Determine the (x, y) coordinate at the center of the cell enclosing the given text.  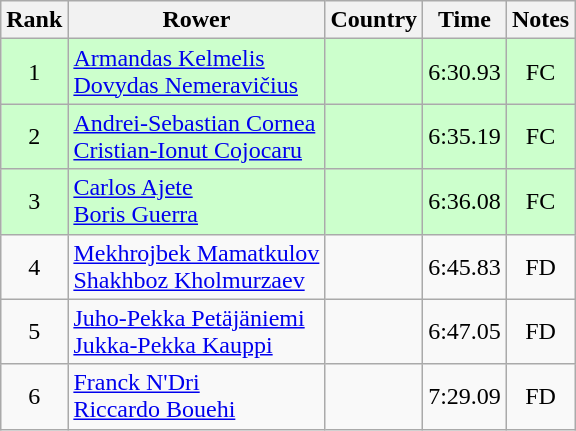
Armandas KelmelisDovydas Nemeravičius (196, 72)
Juho-Pekka PetäjäniemiJukka-Pekka Kauppi (196, 332)
Mekhrojbek MamatkulovShakhboz Kholmurzaev (196, 266)
6:47.05 (465, 332)
2 (34, 136)
4 (34, 266)
3 (34, 202)
Rank (34, 20)
Notes (540, 20)
Rower (196, 20)
1 (34, 72)
Andrei-Sebastian CorneaCristian-Ionut Cojocaru (196, 136)
Franck N'DriRiccardo Bouehi (196, 396)
6:36.08 (465, 202)
6 (34, 396)
6:35.19 (465, 136)
Carlos AjeteBoris Guerra (196, 202)
5 (34, 332)
6:45.83 (465, 266)
Time (465, 20)
7:29.09 (465, 396)
Country (374, 20)
6:30.93 (465, 72)
